Provide the (X, Y) coordinate of the cell's center where the given text is located.  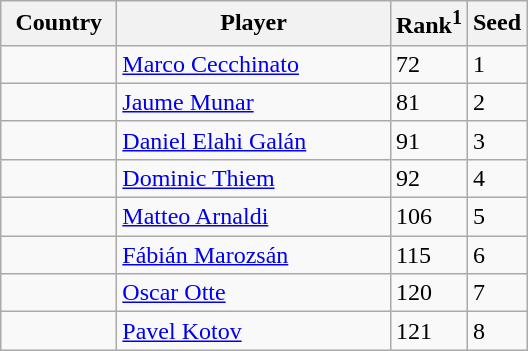
6 (496, 255)
4 (496, 178)
Seed (496, 24)
Country (59, 24)
Oscar Otte (254, 293)
7 (496, 293)
92 (428, 178)
Rank1 (428, 24)
121 (428, 331)
Matteo Arnaldi (254, 217)
115 (428, 255)
2 (496, 102)
8 (496, 331)
3 (496, 140)
91 (428, 140)
Marco Cecchinato (254, 64)
Dominic Thiem (254, 178)
Pavel Kotov (254, 331)
Jaume Munar (254, 102)
120 (428, 293)
81 (428, 102)
Player (254, 24)
Daniel Elahi Galán (254, 140)
Fábián Marozsán (254, 255)
5 (496, 217)
106 (428, 217)
72 (428, 64)
1 (496, 64)
